Pinpoint the cell where the given text exists, returning its (X, Y) midpoint coordinate. 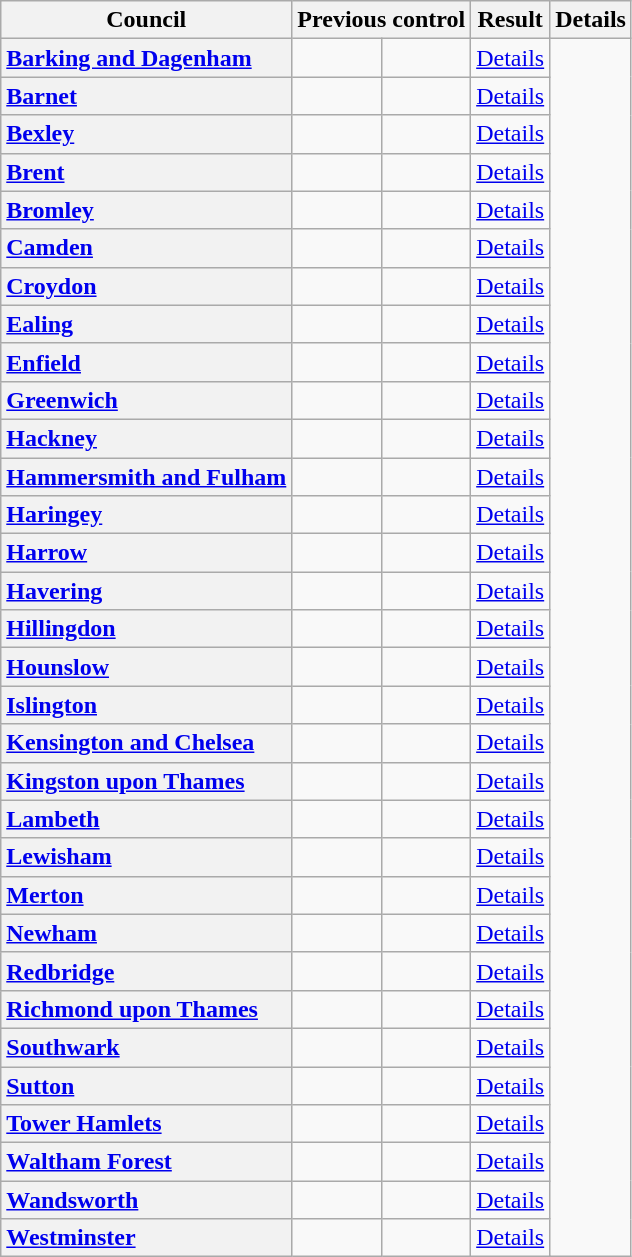
Barking and Dagenham (146, 58)
Hounslow (146, 667)
Sutton (146, 1085)
Kingston upon Thames (146, 781)
Merton (146, 895)
Waltham Forest (146, 1162)
Westminster (146, 1238)
Wandsworth (146, 1200)
Harrow (146, 553)
Bromley (146, 210)
Enfield (146, 362)
Newham (146, 933)
Haringey (146, 515)
Havering (146, 591)
Camden (146, 248)
Hackney (146, 438)
Tower Hamlets (146, 1124)
Redbridge (146, 971)
Ealing (146, 324)
Islington (146, 705)
Bexley (146, 134)
Lewisham (146, 857)
Previous control (382, 20)
Hammersmith and Fulham (146, 477)
Result (510, 20)
Lambeth (146, 819)
Greenwich (146, 400)
Brent (146, 172)
Richmond upon Thames (146, 1009)
Barnet (146, 96)
Hillingdon (146, 629)
Southwark (146, 1047)
Council (146, 20)
Croydon (146, 286)
Kensington and Chelsea (146, 743)
